Locate the cell with the specified text and output its (x, y) center coordinate. 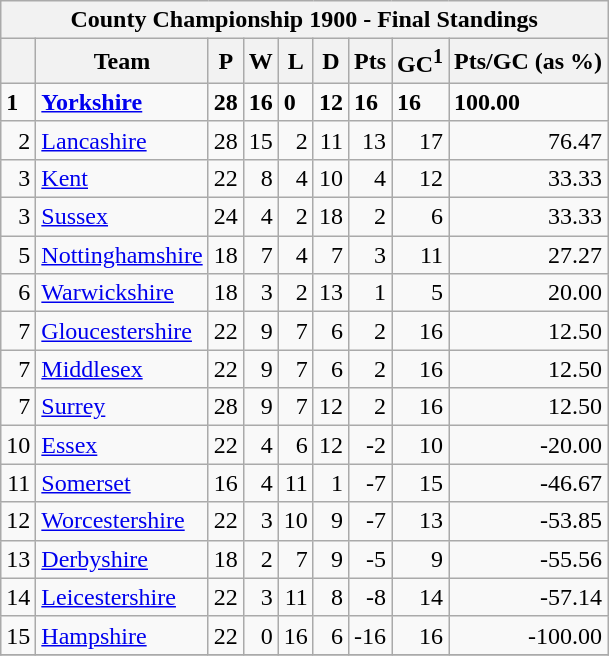
Essex (122, 445)
County Championship 1900 - Final Standings (304, 20)
-57.14 (528, 597)
Middlesex (122, 369)
Pts (370, 62)
-100.00 (528, 635)
-2 (370, 445)
Leicestershire (122, 597)
Nottinghamshire (122, 255)
17 (420, 140)
-20.00 (528, 445)
Lancashire (122, 140)
W (260, 62)
-5 (370, 559)
Yorkshire (122, 102)
Warwickshire (122, 293)
Team (122, 62)
-46.67 (528, 483)
Worcestershire (122, 521)
Hampshire (122, 635)
Sussex (122, 217)
D (330, 62)
-53.85 (528, 521)
Pts/GC (as %) (528, 62)
Kent (122, 178)
-55.56 (528, 559)
Gloucestershire (122, 331)
-8 (370, 597)
-16 (370, 635)
24 (226, 217)
Derbyshire (122, 559)
Surrey (122, 407)
L (296, 62)
100.00 (528, 102)
27.27 (528, 255)
76.47 (528, 140)
Somerset (122, 483)
20.00 (528, 293)
P (226, 62)
GC1 (420, 62)
